Capture the cell that displays the provided text and extract its [X, Y] central coordinate. 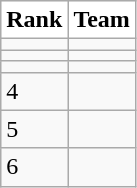
5 [34, 129]
Team [102, 20]
6 [34, 167]
Rank [34, 20]
4 [34, 91]
